Return the (x, y) coordinate for the center point of the cell that contains the specified text.  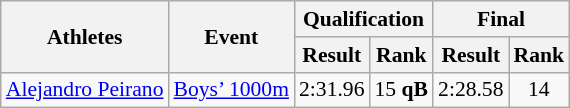
14 (540, 90)
Boys’ 1000m (232, 90)
Event (232, 36)
Qualification (364, 19)
2:31.96 (332, 90)
2:28.58 (470, 90)
Alejandro Peirano (85, 90)
Final (501, 19)
Athletes (85, 36)
15 qB (401, 90)
